Find where the given text appears and provide that cell's center as (x, y) coordinate. 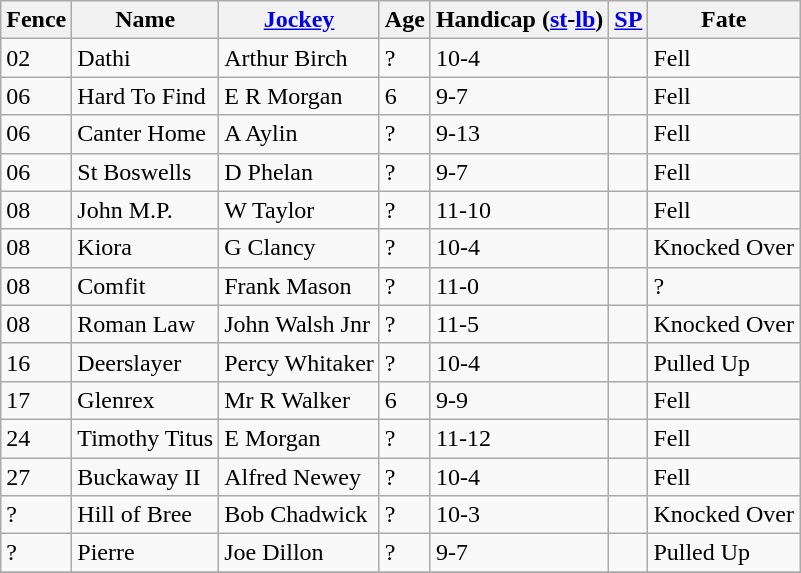
G Clancy (300, 248)
Fate (724, 20)
John Walsh Jnr (300, 324)
Comfit (146, 286)
St Boswells (146, 172)
Age (404, 20)
Frank Mason (300, 286)
Name (146, 20)
Glenrex (146, 400)
Hard To Find (146, 96)
Dathi (146, 58)
Canter Home (146, 134)
Pierre (146, 553)
Jockey (300, 20)
10-3 (519, 515)
Timothy Titus (146, 438)
16 (36, 362)
11-12 (519, 438)
11-10 (519, 210)
9-9 (519, 400)
Kiora (146, 248)
Fence (36, 20)
17 (36, 400)
11-0 (519, 286)
A Aylin (300, 134)
Handicap (st-lb) (519, 20)
24 (36, 438)
D Phelan (300, 172)
27 (36, 477)
Joe Dillon (300, 553)
E R Morgan (300, 96)
11-5 (519, 324)
9-13 (519, 134)
SP (628, 20)
Mr R Walker (300, 400)
Hill of Bree (146, 515)
02 (36, 58)
John M.P. (146, 210)
Arthur Birch (300, 58)
Deerslayer (146, 362)
Percy Whitaker (300, 362)
Buckaway II (146, 477)
Roman Law (146, 324)
W Taylor (300, 210)
Alfred Newey (300, 477)
Bob Chadwick (300, 515)
E Morgan (300, 438)
